Provide the [X, Y] coordinate of the cell's center where the given text is located.  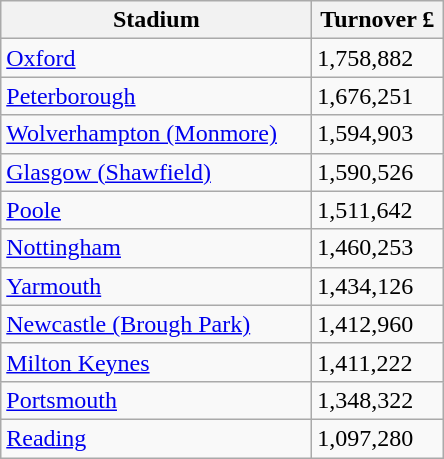
Glasgow (Shawfield) [156, 172]
Poole [156, 210]
1,594,903 [378, 134]
1,676,251 [378, 96]
1,411,222 [378, 362]
1,434,126 [378, 286]
Newcastle (Brough Park) [156, 324]
Yarmouth [156, 286]
1,758,882 [378, 58]
Milton Keynes [156, 362]
1,097,280 [378, 438]
1,348,322 [378, 400]
Reading [156, 438]
1,460,253 [378, 248]
1,511,642 [378, 210]
Portsmouth [156, 400]
Oxford [156, 58]
Stadium [156, 20]
1,412,960 [378, 324]
Peterborough [156, 96]
Nottingham [156, 248]
1,590,526 [378, 172]
Wolverhampton (Monmore) [156, 134]
Turnover £ [378, 20]
